From the cell containing the given text, extract its center point as [X, Y] coordinate. 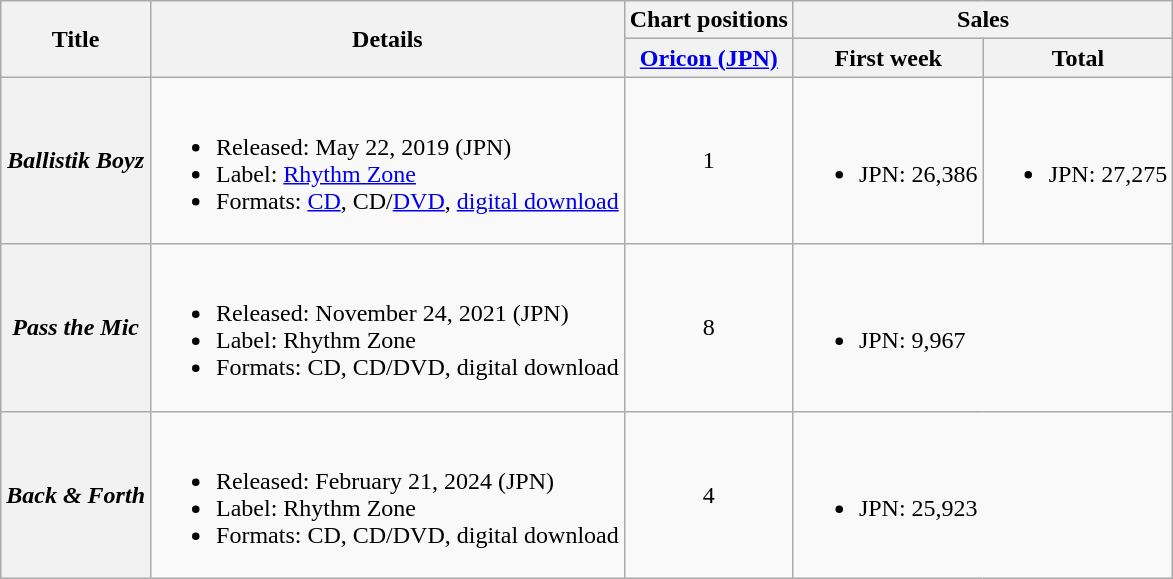
JPN: 27,275 [1078, 160]
Released: November 24, 2021 (JPN)Label: Rhythm ZoneFormats: CD, CD/DVD, digital download [388, 328]
Ballistik Boyz [76, 160]
Chart positions [708, 20]
Total [1078, 58]
Details [388, 39]
Sales [983, 20]
Pass the Mic [76, 328]
Back & Forth [76, 494]
JPN: 26,386 [888, 160]
1 [708, 160]
Title [76, 39]
Released: May 22, 2019 (JPN)Label: Rhythm ZoneFormats: CD, CD/DVD, digital download [388, 160]
Released: February 21, 2024 (JPN)Label: Rhythm ZoneFormats: CD, CD/DVD, digital download [388, 494]
JPN: 25,923 [983, 494]
4 [708, 494]
JPN: 9,967 [983, 328]
Oricon (JPN) [708, 58]
8 [708, 328]
First week [888, 58]
